From the cell containing the given text, extract its center point as (X, Y) coordinate. 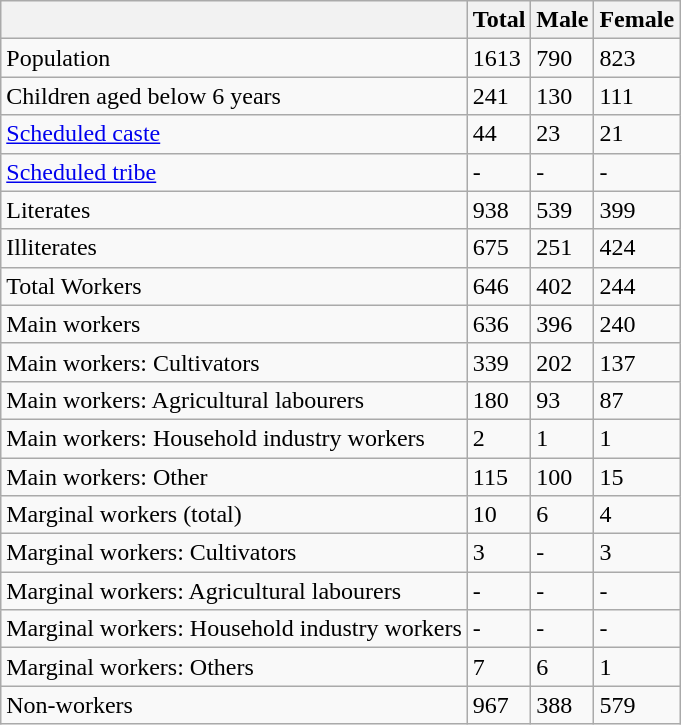
646 (499, 286)
Main workers: Other (234, 477)
100 (562, 477)
Marginal workers: Cultivators (234, 553)
21 (637, 134)
Main workers: Household industry workers (234, 438)
93 (562, 400)
Marginal workers (total) (234, 515)
244 (637, 286)
44 (499, 134)
Total Workers (234, 286)
Main workers (234, 324)
388 (562, 705)
Population (234, 58)
137 (637, 362)
15 (637, 477)
Children aged below 6 years (234, 96)
87 (637, 400)
115 (499, 477)
967 (499, 705)
Main workers: Agricultural labourers (234, 400)
396 (562, 324)
Illiterates (234, 248)
Non-workers (234, 705)
180 (499, 400)
339 (499, 362)
Total (499, 20)
240 (637, 324)
Female (637, 20)
790 (562, 58)
636 (499, 324)
938 (499, 210)
Marginal workers: Agricultural labourers (234, 591)
539 (562, 210)
675 (499, 248)
251 (562, 248)
10 (499, 515)
424 (637, 248)
1613 (499, 58)
579 (637, 705)
4 (637, 515)
399 (637, 210)
130 (562, 96)
Main workers: Cultivators (234, 362)
Marginal workers: Household industry workers (234, 629)
Male (562, 20)
202 (562, 362)
111 (637, 96)
Marginal workers: Others (234, 667)
241 (499, 96)
402 (562, 286)
Literates (234, 210)
Scheduled tribe (234, 172)
823 (637, 58)
2 (499, 438)
23 (562, 134)
Scheduled caste (234, 134)
7 (499, 667)
